From the cell containing the given text, extract its center point as (x, y) coordinate. 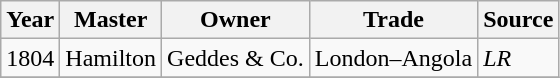
Hamilton (111, 58)
LR (518, 58)
1804 (30, 58)
Owner (236, 20)
Trade (393, 20)
Geddes & Co. (236, 58)
Year (30, 20)
London–Angola (393, 58)
Master (111, 20)
Source (518, 20)
